Pinpoint the cell where the given text exists, returning its (x, y) midpoint coordinate. 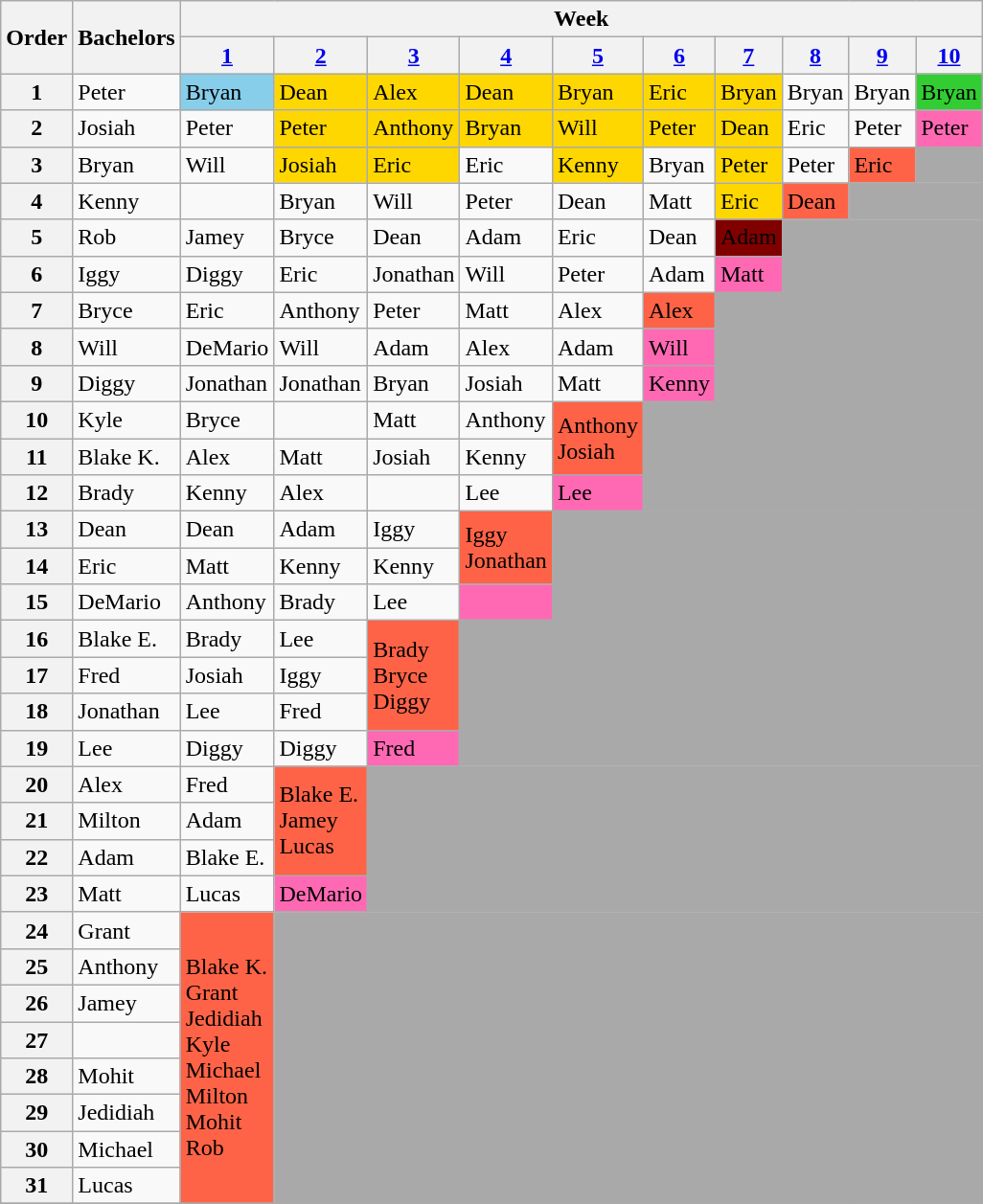
Week (581, 19)
24 (36, 930)
AnthonyJosiah (598, 438)
13 (36, 530)
22 (36, 857)
21 (36, 821)
Rob (126, 238)
29 (36, 1113)
25 (36, 966)
16 (36, 639)
20 (36, 784)
Jedidiah (126, 1113)
19 (36, 748)
18 (36, 712)
Mohit (126, 1077)
27 (36, 1039)
Bachelors (126, 37)
Blake K. (126, 457)
28 (36, 1077)
Kyle (126, 420)
BradyBryceDiggy (414, 675)
30 (36, 1149)
12 (36, 493)
Grant (126, 930)
Blake K.GrantJedidiahKyleMichaelMiltonMohitRob (227, 1057)
14 (36, 566)
31 (36, 1186)
15 (36, 602)
Milton (126, 821)
Michael (126, 1149)
17 (36, 675)
IggyJonathan (506, 548)
23 (36, 894)
26 (36, 1003)
Blake E.JameyLucas (321, 821)
Order (36, 37)
11 (36, 457)
